Find where the given text appears and provide that cell's center as [X, Y] coordinate. 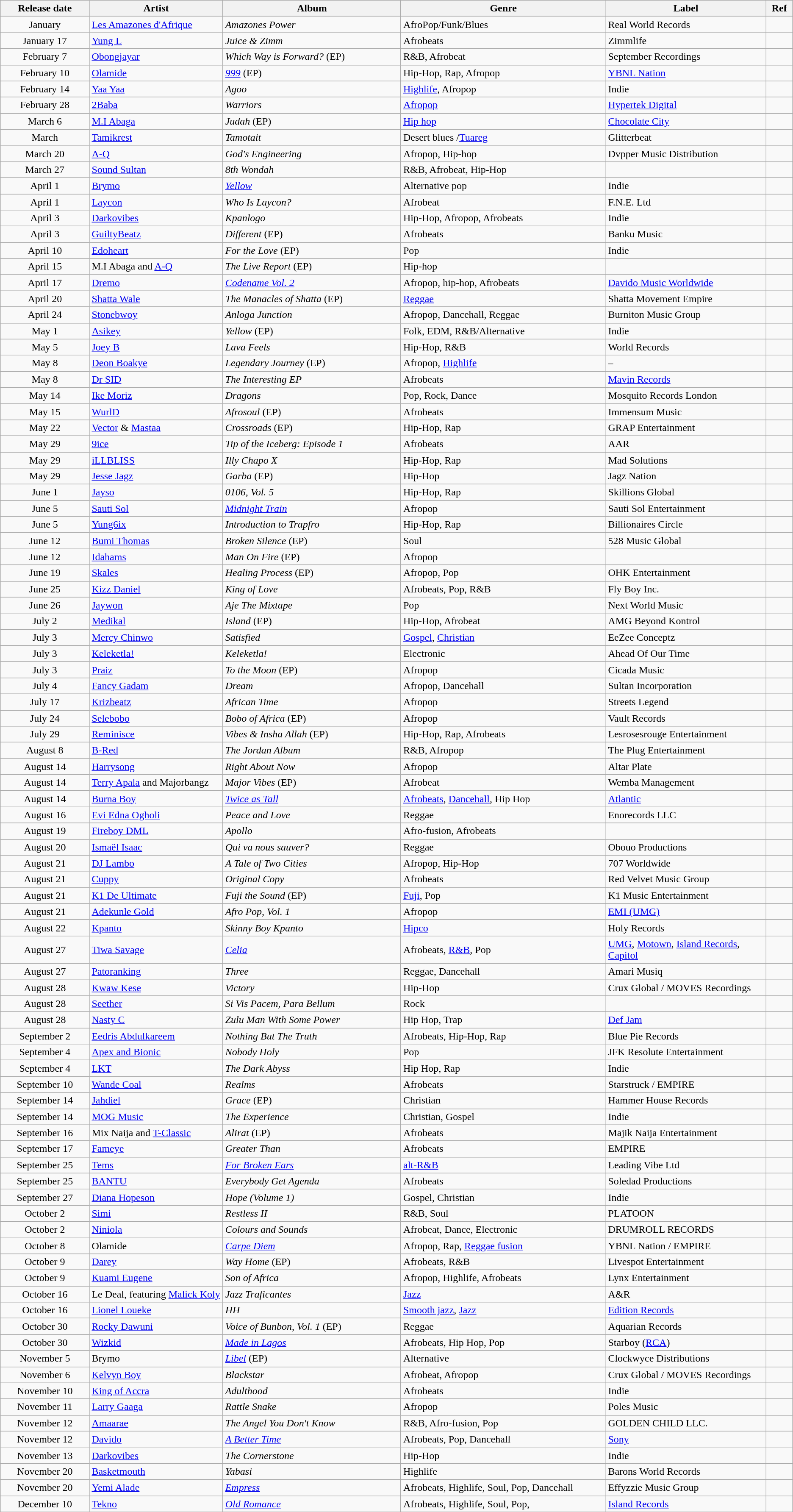
Afropop, Hip-hop [503, 153]
Sound Sultan [156, 170]
February 28 [45, 105]
Edoheart [156, 250]
July 4 [45, 686]
Apex and Bionic [156, 1052]
African Time [312, 702]
9ice [156, 444]
Amazones Power [312, 25]
Hip-Hop, Afrobeat [503, 621]
Shatta Wale [156, 299]
Healing Process (EP) [312, 573]
AAR [686, 444]
Tiwa Savage [156, 949]
Chocolate City [686, 121]
Afropop, Pop [503, 573]
Burniton Music Group [686, 315]
Afrobeats, Highlife, Soul, Pop, Dancehall [503, 1487]
Blue Pie Records [686, 1036]
Poles Music [686, 1407]
Holy Records [686, 928]
Made in Lagos [312, 1342]
Skillions Global [686, 492]
Voice of Bunbon, Vol. 1 (EP) [312, 1326]
Effyzzie Music Group [686, 1487]
Yemi Alade [156, 1487]
8th Wondah [312, 170]
Release date [45, 8]
Afrobeats, Highlife, Soul, Pop, [503, 1504]
Hip Hop, Trap [503, 1020]
M.I Abaga and A-Q [156, 267]
Realms [312, 1084]
April 10 [45, 250]
Man On Fire (EP) [312, 557]
Cuppy [156, 879]
July 17 [45, 702]
EMI (UMG) [686, 912]
Alternative pop [503, 186]
Altar Plate [686, 767]
Lava Feels [312, 347]
Krizbeatz [156, 702]
June 19 [45, 573]
Sony [686, 1439]
The Interesting EP [312, 379]
Le Deal, featuring Malick Koly [156, 1294]
Hip-hop [503, 267]
Amari Musiq [686, 971]
For the Love (EP) [312, 250]
PLATOON [686, 1213]
Dvpper Music Distribution [686, 153]
Edition Records [686, 1310]
Red Velvet Music Group [686, 879]
Bumi Thomas [156, 541]
Legendary Journey (EP) [312, 363]
Blackstar [312, 1375]
JFK Resolute Entertainment [686, 1052]
Def Jam [686, 1020]
Jazz Traficantes [312, 1294]
Kpanto [156, 928]
Dr SID [156, 379]
MOG Music [156, 1117]
Afrobeats, Hip Hop, Pop [503, 1342]
April 15 [45, 267]
Which Way is Forward? (EP) [312, 57]
Afrobeats, Hip-Hop, Rap [503, 1036]
Evi Edna Ogholi [156, 815]
Hypertek Digital [686, 105]
Twice as Tall [312, 799]
Obouo Productions [686, 847]
September 10 [45, 1084]
Adekunle Gold [156, 912]
R&B, Afro-fusion, Pop [503, 1423]
Afrobeats, Pop, Dancehall [503, 1439]
2Baba [156, 105]
Zulu Man With Some Power [312, 1020]
Victory [312, 988]
UMG, Motown, Island Records, Capitol [686, 949]
EMPIRE [686, 1149]
Afrobeat, Afropop [503, 1375]
July 2 [45, 621]
Medikal [156, 621]
Kpanlogo [312, 218]
The Live Report (EP) [312, 267]
Empress [312, 1487]
Vector & Mastaa [156, 428]
Praiz [156, 670]
Peace and Love [312, 815]
Dremo [156, 283]
Tems [156, 1165]
Christian [503, 1101]
World Records [686, 347]
For Broken Ears [312, 1165]
Ike Moriz [156, 395]
A Tale of Two Cities [312, 863]
Carpe Diem [312, 1245]
The Plug Entertainment [686, 750]
September 27 [45, 1197]
Desert blues /Tuareg [503, 137]
Lionel Loueke [156, 1310]
Patoranking [156, 971]
Anloga Junction [312, 315]
Introduction to Trapfro [312, 525]
March 27 [45, 170]
OHK Entertainment [686, 573]
Juice & Zimm [312, 41]
September 17 [45, 1149]
Burna Boy [156, 799]
Major Vibes (EP) [312, 783]
Yung6ix [156, 525]
Kuami Eugene [156, 1278]
To the Moon (EP) [312, 670]
Alirat (EP) [312, 1133]
November 13 [45, 1455]
June 26 [45, 605]
Christian, Gospel [503, 1117]
Way Home (EP) [312, 1262]
EeZee Conceptz [686, 637]
Mix Naija and T-Classic [156, 1133]
Restless II [312, 1213]
Soul [503, 541]
Electronic [503, 653]
November 5 [45, 1359]
Deon Boakye [156, 363]
Streets Legend [686, 702]
iLLBLISS [156, 460]
June 25 [45, 589]
Terry Apala and Majorbangz [156, 783]
Aquarian Records [686, 1326]
WurlD [156, 411]
Tamotait [312, 137]
K1 De Ultimate [156, 895]
Larry Gaaga [156, 1407]
Fuji the Sound (EP) [312, 895]
June 1 [45, 492]
Agoo [312, 89]
Hip-Hop, Rap, Afropop [503, 73]
Alternative [503, 1359]
Basketmouth [156, 1471]
August 20 [45, 847]
October 8 [45, 1245]
Asikey [156, 331]
Warriors [312, 105]
Afropop, Rap, Reggae fusion [503, 1245]
Afro-fusion, Afrobeats [503, 831]
Obongjayar [156, 57]
Skinny Boy Kpanto [312, 928]
707 Worldwide [686, 863]
Judah (EP) [312, 121]
Davido Music Worldwide [686, 283]
Hip-Hop, R&B [503, 347]
A&R [686, 1294]
GRAP Entertainment [686, 428]
September 16 [45, 1133]
Afropop, hip-hop, Afrobeats [503, 283]
Joey B [156, 347]
August 22 [45, 928]
King of Accra [156, 1391]
Pop, Rock, Dance [503, 395]
Starboy (RCA) [686, 1342]
Fameye [156, 1149]
February 14 [45, 89]
F.N.E. Ltd [686, 202]
Billionaires Circle [686, 525]
Original Copy [312, 879]
Yaa Yaa [156, 89]
Wande Coal [156, 1084]
Mavin Records [686, 379]
Sauti Sol Entertainment [686, 509]
April 17 [45, 283]
Majik Naija Entertainment [686, 1133]
Hope (Volume 1) [312, 1197]
May 5 [45, 347]
Tip of the Iceberg: Episode 1 [312, 444]
Diana Hopeson [156, 1197]
Hip Hop, Rap [503, 1068]
Seether [156, 1004]
January 17 [45, 41]
Right About Now [312, 767]
Fancy Gadam [156, 686]
February 7 [45, 57]
Tamikrest [156, 137]
Hipco [503, 928]
Bobo of Africa (EP) [312, 718]
Eedris Abdulkareem [156, 1036]
January [45, 25]
Rocky Dawuni [156, 1326]
HH [312, 1310]
Fireboy DML [156, 831]
Broken Silence (EP) [312, 541]
Illy Chapo X [312, 460]
April 24 [45, 315]
Nasty C [156, 1020]
Soledad Productions [686, 1181]
Jazz [503, 1294]
Jayso [156, 492]
GuiltyBeatz [156, 234]
Harrysong [156, 767]
August 19 [45, 831]
The Angel You Don't Know [312, 1423]
DRUMROLL RECORDS [686, 1229]
R&B, Afrobeat [503, 57]
Yung L [156, 41]
Barons World Records [686, 1471]
Afro Pop, Vol. 1 [312, 912]
Lesrosesrouge Entertainment [686, 734]
Afropop, Dancehall, Reggae [503, 315]
March [45, 137]
Simi [156, 1213]
LKT [156, 1068]
Si Vis Pacem, Para Bellum [312, 1004]
Jesse Jagz [156, 476]
Enorecords LLC [686, 815]
Grace (EP) [312, 1101]
YBNL Nation [686, 73]
November 11 [45, 1407]
Three [312, 971]
Glitterbeat [686, 137]
September Recordings [686, 57]
0106, Vol. 5 [312, 492]
Kwaw Kese [156, 988]
The Dark Abyss [312, 1068]
Yellow (EP) [312, 331]
May 22 [45, 428]
Jahdiel [156, 1101]
Son of Africa [312, 1278]
Smooth jazz, Jazz [503, 1310]
November 10 [45, 1391]
A-Q [156, 153]
Afropop, Hip-Hop [503, 863]
Vault Records [686, 718]
Laycon [156, 202]
Afrobeats, Dancehall, Hip Hop [503, 799]
Adulthood [312, 1391]
Yellow [312, 186]
Reggae, Dancehall [503, 971]
Highlife [503, 1471]
Album [312, 8]
BANTU [156, 1181]
Kelvyn Boy [156, 1375]
Satisfied [312, 637]
Island Records [686, 1504]
Mercy Chinwo [156, 637]
Everybody Get Agenda [312, 1181]
Amaarae [156, 1423]
Afropop, Highlife [503, 363]
May 1 [45, 331]
Afrosoul (EP) [312, 411]
God's Engineering [312, 153]
Rattle Snake [312, 1407]
March 20 [45, 153]
Jagz Nation [686, 476]
Skales [156, 573]
R&B, Afrobeat, Hip-Hop [503, 170]
Colours and Sounds [312, 1229]
999 (EP) [312, 73]
Afropop, Dancehall [503, 686]
Celia [312, 949]
Ref [779, 8]
Afrobeats, R&B, Pop [503, 949]
Wemba Management [686, 783]
Real World Records [686, 25]
Zimmlife [686, 41]
August 16 [45, 815]
Stonebwoy [156, 315]
Dragons [312, 395]
Jaywon [156, 605]
Afrobeat, Dance, Electronic [503, 1229]
528 Music Global [686, 541]
Fly Boy Inc. [686, 589]
R&B, Soul [503, 1213]
The Jordan Album [312, 750]
Selebobo [156, 718]
A Better Time [312, 1439]
Old Romance [312, 1504]
GOLDEN CHILD LLC. [686, 1423]
Hammer House Records [686, 1101]
Folk, EDM, R&B/Alternative [503, 331]
Qui va nous sauver? [312, 847]
July 29 [45, 734]
Livespot Entertainment [686, 1262]
Afropop, Highlife, Afrobeats [503, 1278]
Fuji, Pop [503, 895]
Leading Vibe Ltd [686, 1165]
Dream [312, 686]
Rock [503, 1004]
Midnight Train [312, 509]
The Experience [312, 1117]
Cicada Music [686, 670]
Afrobeats, R&B [503, 1262]
alt-R&B [503, 1165]
Vibes & Insha Allah (EP) [312, 734]
Tekno [156, 1504]
Hip-Hop, Rap, Afrobeats [503, 734]
Next World Music [686, 605]
– [686, 363]
December 10 [45, 1504]
Sauti Sol [156, 509]
R&B, Afropop [503, 750]
November 6 [45, 1375]
Who Is Laycon? [312, 202]
K1 Music Entertainment [686, 895]
Les Amazones d'Afrique [156, 25]
Codename Vol. 2 [312, 283]
Different (EP) [312, 234]
March 6 [45, 121]
Ahead Of Our Time [686, 653]
Artist [156, 8]
Label [686, 8]
May 14 [45, 395]
July 24 [45, 718]
Darey [156, 1262]
Greater Than [312, 1149]
Libel (EP) [312, 1359]
The Manacles of Shatta (EP) [312, 299]
Ismaël Isaac [156, 847]
Davido [156, 1439]
Atlantic [686, 799]
Hip-Hop, Afropop, Afrobeats [503, 218]
Immensum Music [686, 411]
YBNL Nation / EMPIRE [686, 1245]
Nobody Holy [312, 1052]
King of Love [312, 589]
September 2 [45, 1036]
Kizz Daniel [156, 589]
Sultan Incorporation [686, 686]
May 15 [45, 411]
The Cornerstone [312, 1455]
Wizkid [156, 1342]
Shatta Movement Empire [686, 299]
AfroPop/Funk/Blues [503, 25]
Aje The Mixtape [312, 605]
Yabasi [312, 1471]
August 8 [45, 750]
Island (EP) [312, 621]
April 20 [45, 299]
Lynx Entertainment [686, 1278]
Crossroads (EP) [312, 428]
Mad Solutions [686, 460]
Niniola [156, 1229]
Genre [503, 8]
Mosquito Records London [686, 395]
Idahams [156, 557]
Highlife, Afropop [503, 89]
Nothing But The Truth [312, 1036]
Apollo [312, 831]
DJ Lambo [156, 863]
Starstruck / EMPIRE [686, 1084]
Reminisce [156, 734]
B-Red [156, 750]
AMG Beyond Kontrol [686, 621]
Afrobeats, Pop, R&B [503, 589]
Garba (EP) [312, 476]
Banku Music [686, 234]
February 10 [45, 73]
M.I Abaga [156, 121]
Hip hop [503, 121]
Clockwyce Distributions [686, 1359]
